For the text-containing cell, return its midpoint in (X, Y) coordinate format. 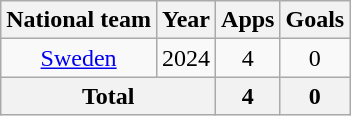
Year (186, 20)
Sweden (79, 58)
Apps (248, 20)
2024 (186, 58)
Total (108, 96)
Goals (315, 20)
National team (79, 20)
